From the cell containing the given text, extract its center point as [X, Y] coordinate. 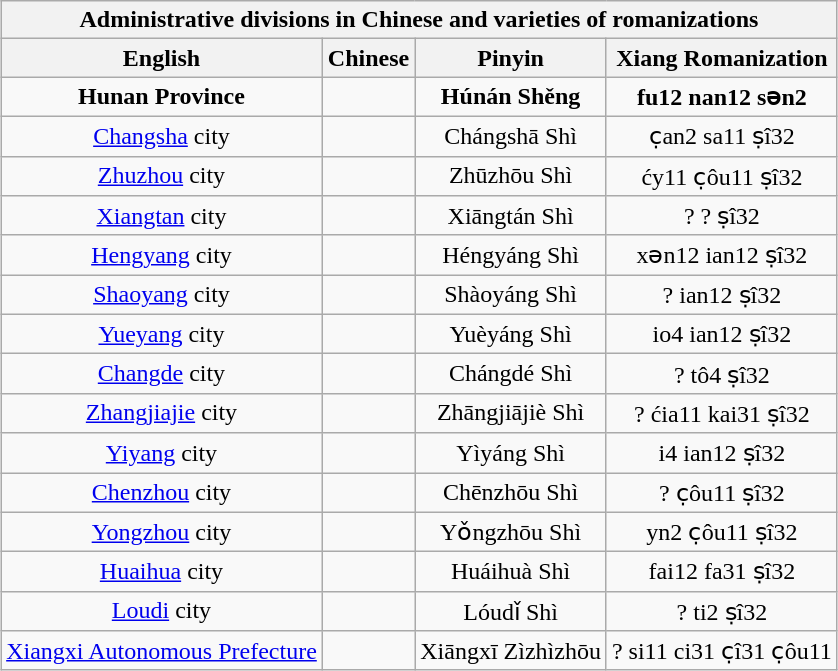
Yueyang city [162, 334]
Zhūzhōu Shì [511, 176]
? ? ṣî32 [722, 216]
? ćia11 kai31 ṣî32 [722, 413]
Changde city [162, 374]
Hengyang city [162, 255]
Chēnzhōu Shì [511, 492]
English [162, 58]
c̣an2 sa11 ṣî32 [722, 136]
Xiangxi Autonomous Prefecture [162, 651]
Chinese [368, 58]
? si11 ci31 c̣î31 c̣ôu11 [722, 651]
Héngyáng Shì [511, 255]
i4 ian12 ṣî32 [722, 453]
Changsha city [162, 136]
? ian12 ṣî32 [722, 295]
Chenzhou city [162, 492]
Loudi city [162, 611]
Xiang Romanization [722, 58]
fu12 nan12 sǝn2 [722, 97]
Hunan Province [162, 97]
Yuèyáng Shì [511, 334]
Xiāngxī Zìzhìzhōu [511, 651]
xǝn12 ian12 ṣî32 [722, 255]
Chángshā Shì [511, 136]
? ti2 ṣî32 [722, 611]
? c̣ôu11 ṣî32 [722, 492]
Húnán Shěng [511, 97]
Xiangtan city [162, 216]
Pinyin [511, 58]
Yǒngzhōu Shì [511, 532]
Shaoyang city [162, 295]
? tô4 ṣî32 [722, 374]
Lóudǐ Shì [511, 611]
Zhuzhou city [162, 176]
io4 ian12 ṣî32 [722, 334]
Yongzhou city [162, 532]
Huaihua city [162, 572]
ćy11 c̣ôu11 ṣî32 [722, 176]
Huáihuà Shì [511, 572]
Zhāngjiājiè Shì [511, 413]
Chángdé Shì [511, 374]
Zhangjiajie city [162, 413]
Yiyang city [162, 453]
fai12 fa31 ṣî32 [722, 572]
Shàoyáng Shì [511, 295]
Xiāngtán Shì [511, 216]
Administrative divisions in Chinese and varieties of romanizations [420, 20]
yn2 c̣ôu11 ṣî32 [722, 532]
Yìyáng Shì [511, 453]
